Capture the cell that displays the provided text and extract its (x, y) central coordinate. 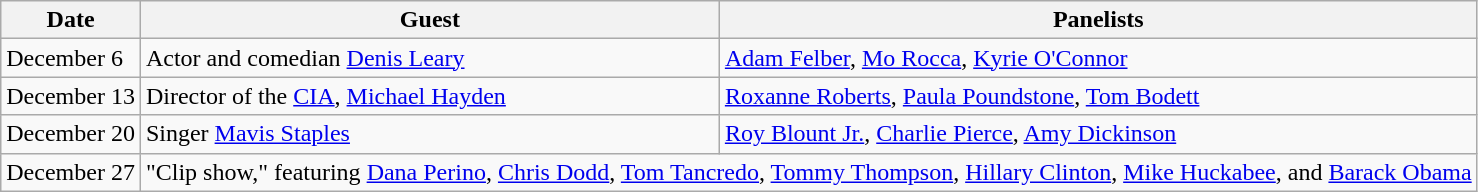
Roy Blount Jr., Charlie Pierce, Amy Dickinson (1098, 134)
Date (71, 20)
"Clip show," featuring Dana Perino, Chris Dodd, Tom Tancredo, Tommy Thompson, Hillary Clinton, Mike Huckabee, and Barack Obama (808, 172)
December 13 (71, 96)
Adam Felber, Mo Rocca, Kyrie O'Connor (1098, 58)
Actor and comedian Denis Leary (430, 58)
December 27 (71, 172)
December 20 (71, 134)
December 6 (71, 58)
Guest (430, 20)
Roxanne Roberts, Paula Poundstone, Tom Bodett (1098, 96)
Director of the CIA, Michael Hayden (430, 96)
Singer Mavis Staples (430, 134)
Panelists (1098, 20)
